For the text-containing cell, return its midpoint in (X, Y) coordinate format. 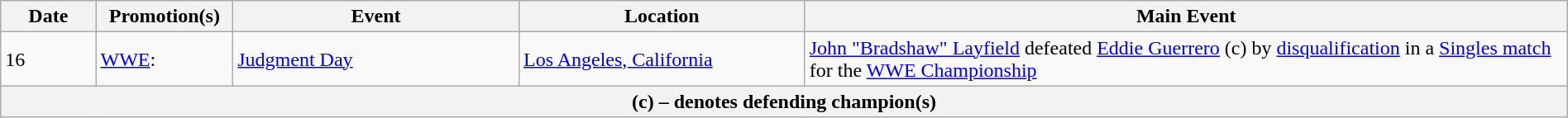
WWE: (165, 59)
Date (48, 17)
16 (48, 59)
Promotion(s) (165, 17)
John "Bradshaw" Layfield defeated Eddie Guerrero (c) by disqualification in a Singles match for the WWE Championship (1186, 59)
Event (376, 17)
Judgment Day (376, 59)
(c) – denotes defending champion(s) (784, 101)
Location (662, 17)
Main Event (1186, 17)
Los Angeles, California (662, 59)
